Find where the given text appears and provide that cell's center as (X, Y) coordinate. 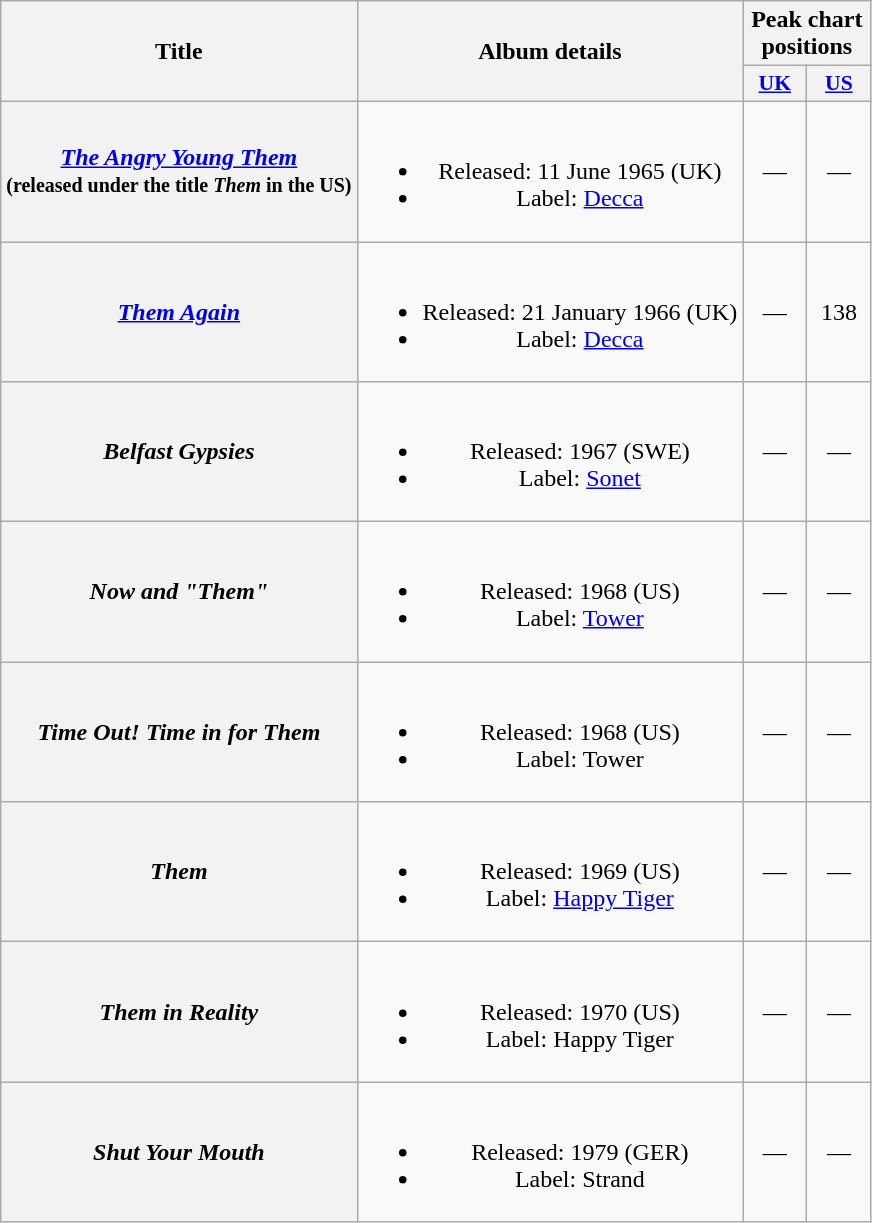
US (839, 84)
Released: 11 June 1965 (UK)Label: Decca (550, 171)
Title (179, 52)
Them (179, 872)
Belfast Gypsies (179, 452)
Time Out! Time in for Them (179, 732)
Shut Your Mouth (179, 1152)
Released: 1967 (SWE)Label: Sonet (550, 452)
Them in Reality (179, 1012)
Album details (550, 52)
Released: 1979 (GER)Label: Strand (550, 1152)
Released: 1970 (US)Label: Happy Tiger (550, 1012)
Now and "Them" (179, 592)
The Angry Young Them(released under the title Them in the US) (179, 171)
UK (775, 84)
138 (839, 312)
Released: 1969 (US)Label: Happy Tiger (550, 872)
Peak chart positions (807, 34)
Them Again (179, 312)
Released: 21 January 1966 (UK)Label: Decca (550, 312)
